Scan for the cell matching the given text and deliver its (X, Y) coordinate at center. 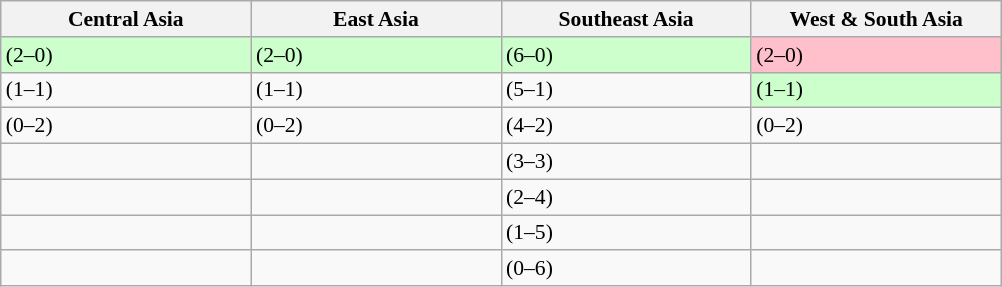
(4–2) (626, 126)
West & South Asia (876, 19)
(0–6) (626, 269)
Central Asia (126, 19)
(6–0) (626, 55)
(2–4) (626, 197)
(1–5) (626, 233)
Southeast Asia (626, 19)
(5–1) (626, 90)
East Asia (376, 19)
(3–3) (626, 162)
